Return [x, y] of the center of cell containing provided text 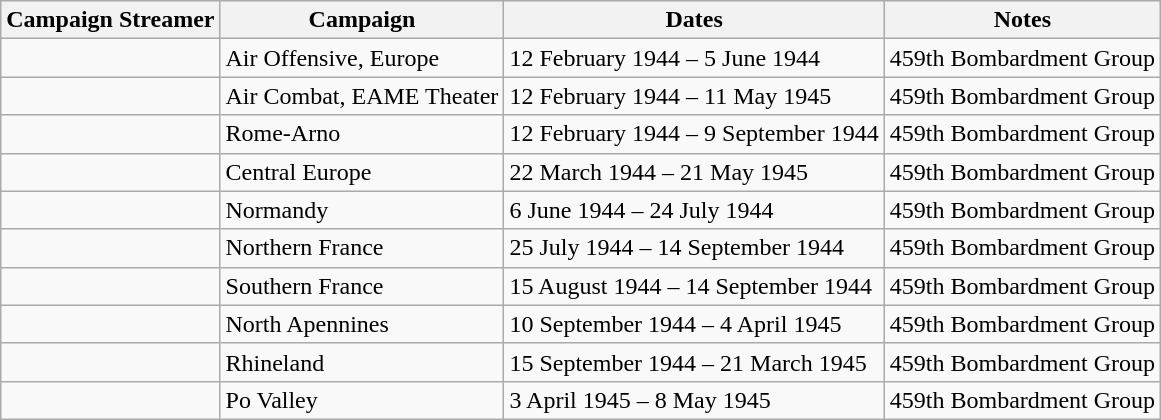
Normandy [362, 210]
Rome-Arno [362, 134]
Rhineland [362, 362]
12 February 1944 – 5 June 1944 [694, 58]
12 February 1944 – 11 May 1945 [694, 96]
15 August 1944 – 14 September 1944 [694, 286]
Southern France [362, 286]
Northern France [362, 248]
Po Valley [362, 400]
North Apennines [362, 324]
15 September 1944 – 21 March 1945 [694, 362]
6 June 1944 – 24 July 1944 [694, 210]
12 February 1944 – 9 September 1944 [694, 134]
25 July 1944 – 14 September 1944 [694, 248]
Air Offensive, Europe [362, 58]
Notes [1022, 20]
Campaign Streamer [110, 20]
22 March 1944 – 21 May 1945 [694, 172]
3 April 1945 – 8 May 1945 [694, 400]
Air Combat, EAME Theater [362, 96]
Dates [694, 20]
Central Europe [362, 172]
Campaign [362, 20]
10 September 1944 – 4 April 1945 [694, 324]
